From the cell containing the given text, extract its center point as (X, Y) coordinate. 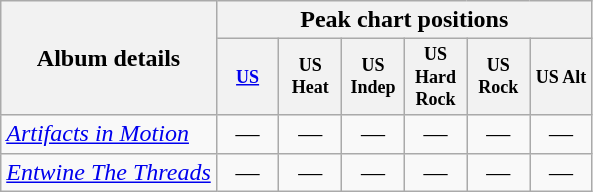
US Indep (374, 77)
US Heat (310, 77)
US (248, 77)
Entwine The Threads (109, 172)
Artifacts in Motion (109, 134)
US Hard Rock (436, 77)
Album details (109, 58)
US Rock (498, 77)
US Alt (562, 77)
Peak chart positions (404, 20)
